Determine the [x, y] coordinate at the center of the cell enclosing the given text.  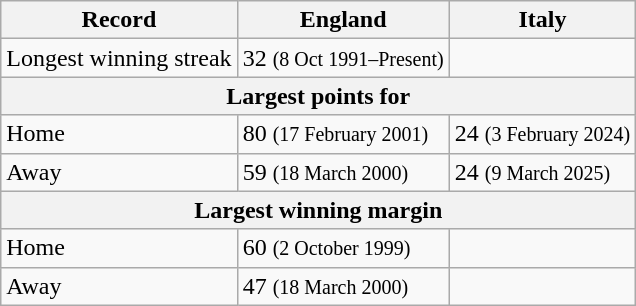
Record [119, 20]
60 (2 October 1999) [343, 248]
Largest winning margin [318, 210]
80 (17 February 2001) [343, 134]
59 (18 March 2000) [343, 172]
Italy [542, 20]
47 (18 March 2000) [343, 286]
24 (9 March 2025) [542, 172]
32 (8 Oct 1991–Present) [343, 58]
Longest winning streak [119, 58]
England [343, 20]
24 (3 February 2024) [542, 134]
Largest points for [318, 96]
